Provide the [x, y] coordinate of the cell's center where the given text is located.  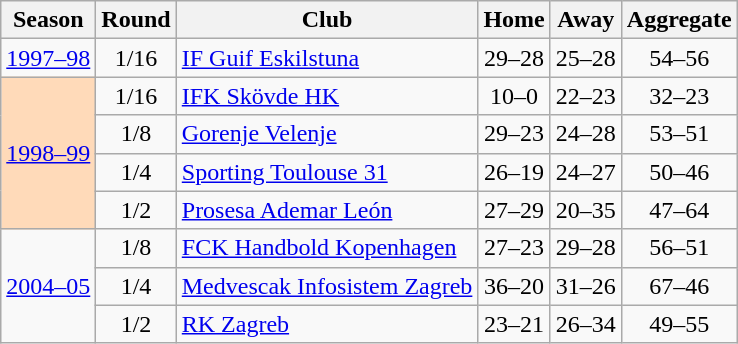
20–35 [586, 210]
47–64 [679, 210]
22–23 [586, 96]
Away [586, 20]
Aggregate [679, 20]
23–21 [514, 324]
2004–05 [48, 286]
Club [327, 20]
Medvescak Infosistem Zagreb [327, 286]
26–34 [586, 324]
1997–98 [48, 58]
IFK Skövde HK [327, 96]
29–23 [514, 134]
53–51 [679, 134]
FCK Handbold Kopenhagen [327, 248]
56–51 [679, 248]
Season [48, 20]
Round [136, 20]
Sporting Toulouse 31 [327, 172]
49–55 [679, 324]
Prosesa Ademar León [327, 210]
31–26 [586, 286]
32–23 [679, 96]
24–28 [586, 134]
24–27 [586, 172]
1998–99 [48, 153]
67–46 [679, 286]
10–0 [514, 96]
Home [514, 20]
25–28 [586, 58]
54–56 [679, 58]
IF Guif Eskilstuna [327, 58]
RK Zagreb [327, 324]
50–46 [679, 172]
26–19 [514, 172]
36–20 [514, 286]
27–29 [514, 210]
Gorenje Velenje [327, 134]
27–23 [514, 248]
